Identify which cell holds the provided text, then report its [X, Y] central coordinate. 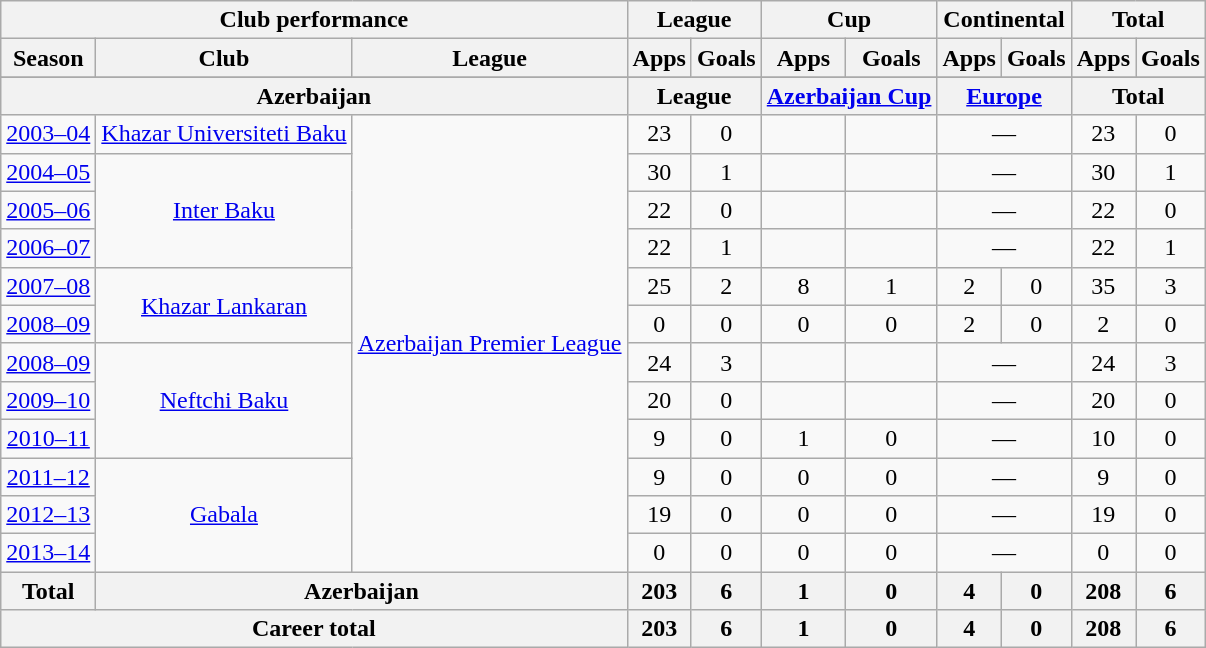
Club performance [314, 20]
Gabala [224, 515]
Khazar Lankaran [224, 305]
2004–05 [48, 172]
Neftchi Baku [224, 400]
Career total [314, 629]
10 [1103, 438]
Azerbaijan Premier League [490, 344]
8 [803, 286]
2009–10 [48, 400]
25 [659, 286]
Season [48, 58]
Europe [1004, 96]
Inter Baku [224, 210]
2003–04 [48, 134]
2007–08 [48, 286]
2006–07 [48, 248]
2005–06 [48, 210]
Azerbaijan Cup [849, 96]
2012–13 [48, 515]
Cup [849, 20]
Continental [1004, 20]
Club [224, 58]
35 [1103, 286]
2013–14 [48, 553]
2011–12 [48, 477]
2010–11 [48, 438]
Khazar Universiteti Baku [224, 134]
